Determine the [x, y] coordinate at the center of the cell enclosing the given text.  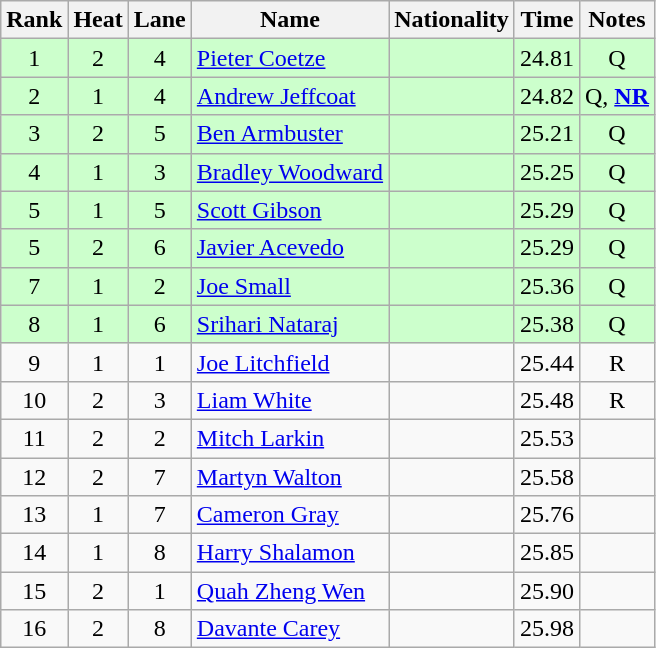
25.85 [546, 553]
Davante Carey [290, 629]
Mitch Larkin [290, 438]
Rank [34, 20]
Scott Gibson [290, 210]
Lane [160, 20]
16 [34, 629]
10 [34, 400]
Pieter Coetze [290, 58]
11 [34, 438]
Nationality [452, 20]
Srihari Nataraj [290, 324]
25.36 [546, 286]
25.21 [546, 134]
Name [290, 20]
12 [34, 477]
24.82 [546, 96]
25.44 [546, 362]
25.25 [546, 172]
Cameron Gray [290, 515]
25.90 [546, 591]
24.81 [546, 58]
25.76 [546, 515]
Andrew Jeffcoat [290, 96]
Notes [616, 20]
Quah Zheng Wen [290, 591]
Javier Acevedo [290, 248]
25.58 [546, 477]
Joe Small [290, 286]
25.53 [546, 438]
Time [546, 20]
14 [34, 553]
25.38 [546, 324]
Ben Armbuster [290, 134]
Liam White [290, 400]
Martyn Walton [290, 477]
Bradley Woodward [290, 172]
Heat [98, 20]
25.48 [546, 400]
9 [34, 362]
Q, NR [616, 96]
13 [34, 515]
15 [34, 591]
Joe Litchfield [290, 362]
Harry Shalamon [290, 553]
25.98 [546, 629]
